Detect which cell encompasses the target text, then output its (X, Y) center coordinate. 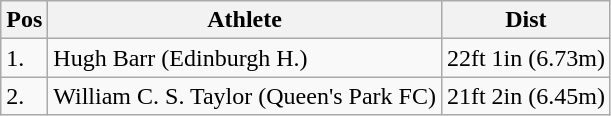
Dist (526, 20)
1. (24, 58)
22ft 1in (6.73m) (526, 58)
Hugh Barr (Edinburgh H.) (245, 58)
Pos (24, 20)
William C. S. Taylor (Queen's Park FC) (245, 96)
21ft 2in (6.45m) (526, 96)
2. (24, 96)
Athlete (245, 20)
